Identify which cell holds the provided text, then report its [x, y] central coordinate. 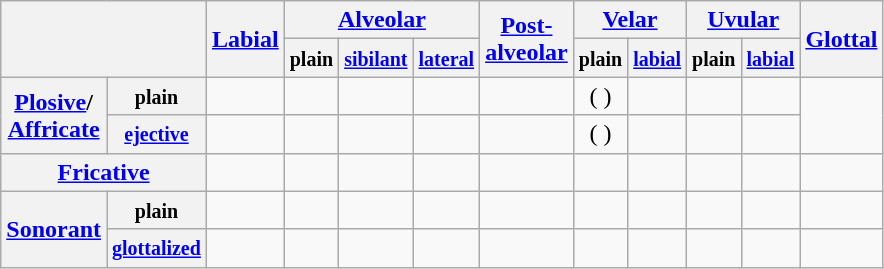
Labial [245, 39]
lateral [446, 58]
ejective [156, 134]
Velar [630, 20]
sibilant [376, 58]
Fricative [104, 172]
glottalized [156, 248]
Alveolar [382, 20]
Sonorant [54, 229]
Uvular [744, 20]
Post-alveolar [527, 39]
Glottal [842, 39]
Plosive/Affricate [54, 115]
